Scan for the cell matching the given text and deliver its [X, Y] coordinate at center. 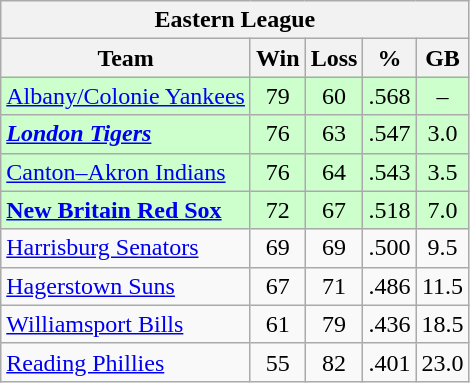
.500 [390, 248]
11.5 [442, 286]
64 [334, 172]
82 [334, 362]
23.0 [442, 362]
18.5 [442, 324]
.401 [390, 362]
.543 [390, 172]
Hagerstown Suns [126, 286]
55 [278, 362]
61 [278, 324]
3.0 [442, 134]
Reading Phillies [126, 362]
72 [278, 210]
Canton–Akron Indians [126, 172]
Team [126, 58]
63 [334, 134]
.568 [390, 96]
Loss [334, 58]
London Tigers [126, 134]
60 [334, 96]
Albany/Colonie Yankees [126, 96]
.547 [390, 134]
Williamsport Bills [126, 324]
3.5 [442, 172]
– [442, 96]
Harrisburg Senators [126, 248]
9.5 [442, 248]
7.0 [442, 210]
71 [334, 286]
New Britain Red Sox [126, 210]
.486 [390, 286]
.436 [390, 324]
% [390, 58]
Win [278, 58]
.518 [390, 210]
GB [442, 58]
Eastern League [235, 20]
